Search for the cell housing the specified text and yield its [X, Y] center coordinate. 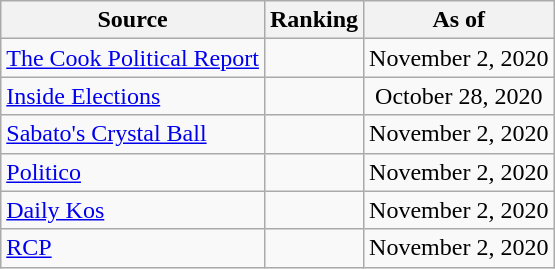
Ranking [314, 20]
Inside Elections [133, 96]
October 28, 2020 [459, 96]
RCP [133, 248]
Daily Kos [133, 210]
Source [133, 20]
The Cook Political Report [133, 58]
Sabato's Crystal Ball [133, 134]
Politico [133, 172]
As of [459, 20]
